Search for the cell housing the specified text and yield its [X, Y] center coordinate. 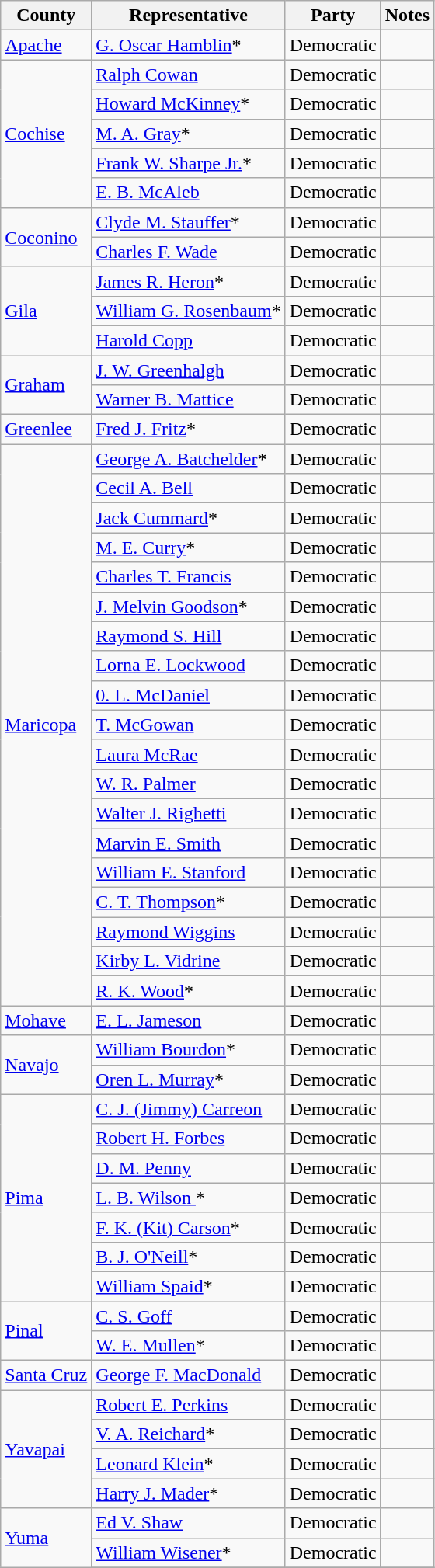
Frank W. Sharpe Jr.* [188, 163]
Kirby L. Vidrine [188, 961]
Laura McRae [188, 754]
Oren L. Murray* [188, 1080]
0. L. McDaniel [188, 695]
Santa Cruz [47, 1375]
Greenlee [47, 429]
Robert H. Forbes [188, 1139]
James R. Heron* [188, 281]
Clyde M. Stauffer* [188, 222]
Robert E. Perkins [188, 1405]
Marvin E. Smith [188, 843]
William Bourdon* [188, 1050]
Apache [47, 45]
Representative [188, 16]
Raymond S. Hill [188, 636]
William Spaid* [188, 1286]
C. J. (Jimmy) Carreon [188, 1109]
C. T. Thompson* [188, 902]
V. A. Reichard* [188, 1434]
Pinal [47, 1331]
Warner B. Mattice [188, 400]
Coconino [47, 237]
L. B. Wilson * [188, 1198]
George A. Batchelder* [188, 459]
J. W. Greenhalgh [188, 370]
Cecil A. Bell [188, 488]
Jack Cummard* [188, 518]
E. B. McAleb [188, 193]
F. K. (Kit) Carson* [188, 1227]
Harry J. Mader* [188, 1493]
W. E. Mullen* [188, 1346]
J. Melvin Goodson* [188, 607]
Gila [47, 311]
Navajo [47, 1065]
County [47, 16]
R. K. Wood* [188, 991]
W. R. Palmer [188, 784]
Pima [47, 1198]
Ed V. Shaw [188, 1523]
Ralph Cowan [188, 75]
Party [332, 16]
Leonard Klein* [188, 1464]
M. E. Curry* [188, 548]
Howard McKinney* [188, 104]
Mohave [47, 1020]
Raymond Wiggins [188, 932]
Lorna E. Lockwood [188, 666]
Charles F. Wade [188, 252]
G. Oscar Hamblin* [188, 45]
William E. Stanford [188, 873]
C. S. Goff [188, 1316]
T. McGowan [188, 725]
Fred J. Fritz* [188, 429]
William G. Rosenbaum* [188, 311]
Charles T. Francis [188, 577]
B. J. O'Neill* [188, 1257]
Yavapai [47, 1449]
Graham [47, 385]
Yuma [47, 1538]
Maricopa [47, 725]
Notes [407, 16]
Cochise [47, 134]
D. M. Penny [188, 1168]
E. L. Jameson [188, 1020]
Walter J. Righetti [188, 813]
M. A. Gray* [188, 134]
Harold Copp [188, 340]
William Wisener* [188, 1552]
George F. MacDonald [188, 1375]
